Provide the [x, y] coordinate of the cell's center where the given text is located.  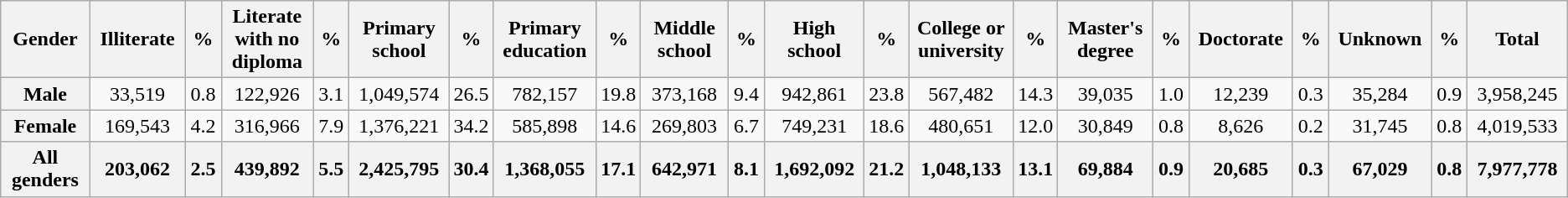
33,519 [137, 94]
480,651 [962, 126]
585,898 [544, 126]
1,048,133 [962, 169]
1,692,092 [814, 169]
9.4 [747, 94]
26.5 [471, 94]
14.3 [1035, 94]
6.7 [747, 126]
13.1 [1035, 169]
316,966 [267, 126]
31,745 [1380, 126]
Literate with no diploma [267, 39]
12,239 [1241, 94]
19.8 [618, 94]
2.5 [203, 169]
College or university [962, 39]
Male [45, 94]
749,231 [814, 126]
Illiterate [137, 39]
67,029 [1380, 169]
2,425,795 [399, 169]
Master's degree [1106, 39]
269,803 [685, 126]
12.0 [1035, 126]
169,543 [137, 126]
39,035 [1106, 94]
All genders [45, 169]
4.2 [203, 126]
8,626 [1241, 126]
69,884 [1106, 169]
942,861 [814, 94]
5.5 [332, 169]
1.0 [1171, 94]
1,376,221 [399, 126]
122,926 [267, 94]
Primary education [544, 39]
35,284 [1380, 94]
Primary school [399, 39]
34.2 [471, 126]
18.6 [886, 126]
7,977,778 [1518, 169]
Gender [45, 39]
Unknown [1380, 39]
642,971 [685, 169]
782,157 [544, 94]
20,685 [1241, 169]
4,019,533 [1518, 126]
0.2 [1310, 126]
17.1 [618, 169]
203,062 [137, 169]
1,368,055 [544, 169]
439,892 [267, 169]
21.2 [886, 169]
8.1 [747, 169]
Middle school [685, 39]
373,168 [685, 94]
Doctorate [1241, 39]
30.4 [471, 169]
3,958,245 [1518, 94]
7.9 [332, 126]
23.8 [886, 94]
High school [814, 39]
3.1 [332, 94]
567,482 [962, 94]
Female [45, 126]
1,049,574 [399, 94]
30,849 [1106, 126]
Total [1518, 39]
14.6 [618, 126]
